Provide the [x, y] coordinate of the cell's center where the given text is located.  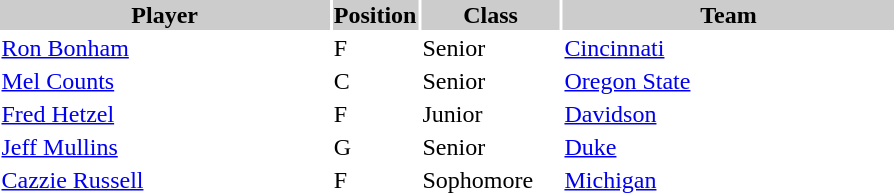
Ron Bonham [164, 48]
Junior [490, 114]
Jeff Mullins [164, 147]
Position [375, 15]
Oregon State [728, 81]
C [375, 81]
G [375, 147]
Duke [728, 147]
Team [728, 15]
Cincinnati [728, 48]
Player [164, 15]
Davidson [728, 114]
Fred Hetzel [164, 114]
Class [490, 15]
Mel Counts [164, 81]
